Return [X, Y] of the center of cell containing provided text 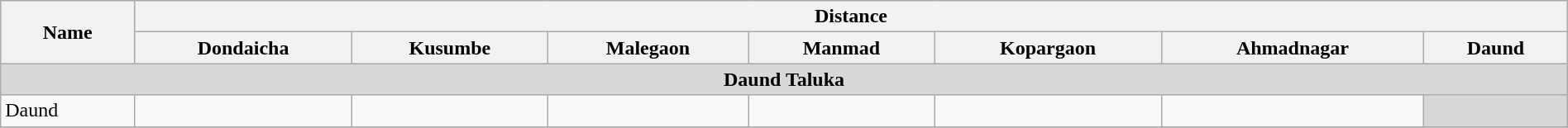
Manmad [842, 48]
Name [68, 32]
Kopargaon [1048, 48]
Kusumbe [450, 48]
Ahmadnagar [1292, 48]
Dondaicha [243, 48]
Malegaon [648, 48]
Distance [852, 17]
Daund Taluka [784, 79]
